For the text-containing cell, return its midpoint in (x, y) coordinate format. 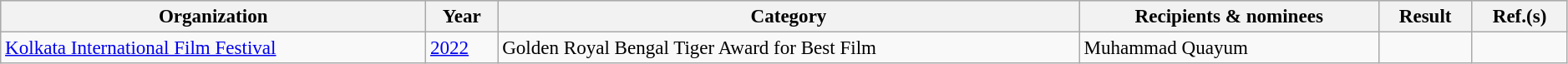
Golden Royal Bengal Tiger Award for Best Film (789, 48)
Year (462, 17)
Category (789, 17)
Ref.(s) (1520, 17)
Recipients & nominees (1229, 17)
Organization (214, 17)
Result (1425, 17)
Muhammad Quayum (1229, 48)
2022 (462, 48)
Kolkata International Film Festival (214, 48)
